Locate the cell with the specified text and output its (X, Y) center coordinate. 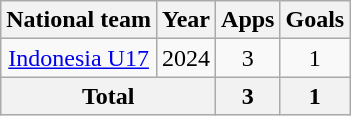
Year (186, 20)
Apps (248, 20)
National team (79, 20)
Total (108, 96)
2024 (186, 58)
Indonesia U17 (79, 58)
Goals (315, 20)
